Determine the [x, y] coordinate at the center of the cell enclosing the given text.  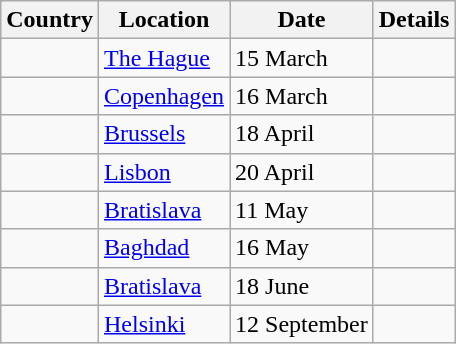
16 May [302, 248]
18 June [302, 286]
Country [50, 20]
20 April [302, 172]
The Hague [164, 58]
Helsinki [164, 324]
Location [164, 20]
11 May [302, 210]
18 April [302, 134]
Lisbon [164, 172]
Date [302, 20]
Copenhagen [164, 96]
12 September [302, 324]
Details [414, 20]
Brussels [164, 134]
16 March [302, 96]
Baghdad [164, 248]
15 March [302, 58]
